Capture the cell that displays the provided text and extract its [X, Y] central coordinate. 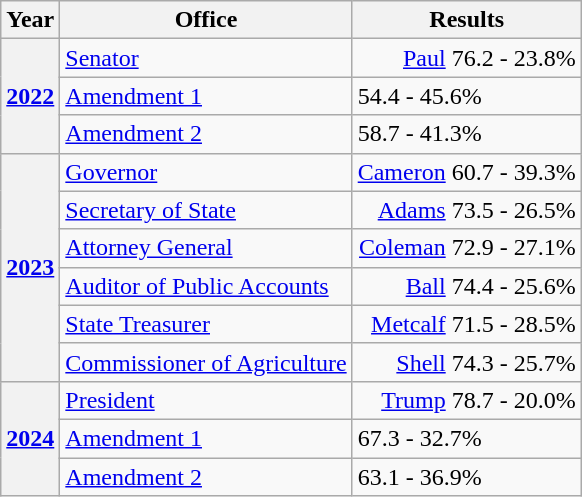
2023 [30, 267]
67.3 - 32.7% [466, 438]
2022 [30, 96]
Governor [206, 172]
President [206, 400]
2024 [30, 438]
Auditor of Public Accounts [206, 286]
Cameron 60.7 - 39.3% [466, 172]
Attorney General [206, 248]
Office [206, 20]
Trump 78.7 - 20.0% [466, 400]
54.4 - 45.6% [466, 96]
Adams 73.5 - 26.5% [466, 210]
State Treasurer [206, 324]
Year [30, 20]
Commissioner of Agriculture [206, 362]
Paul 76.2 - 23.8% [466, 58]
Results [466, 20]
Ball 74.4 - 25.6% [466, 286]
58.7 - 41.3% [466, 134]
Secretary of State [206, 210]
Shell 74.3 - 25.7% [466, 362]
Coleman 72.9 - 27.1% [466, 248]
Metcalf 71.5 - 28.5% [466, 324]
Senator [206, 58]
63.1 - 36.9% [466, 477]
